From the cell containing the given text, extract its center point as [X, Y] coordinate. 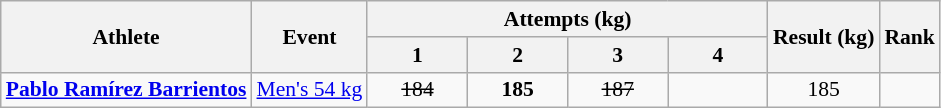
Athlete [126, 36]
3 [618, 55]
187 [618, 90]
Pablo Ramírez Barrientos [126, 90]
2 [518, 55]
Attempts (kg) [567, 19]
1 [417, 55]
Event [309, 36]
Rank [910, 36]
4 [718, 55]
Men's 54 kg [309, 90]
Result (kg) [824, 36]
184 [417, 90]
